Identify which cell holds the provided text, then report its [X, Y] central coordinate. 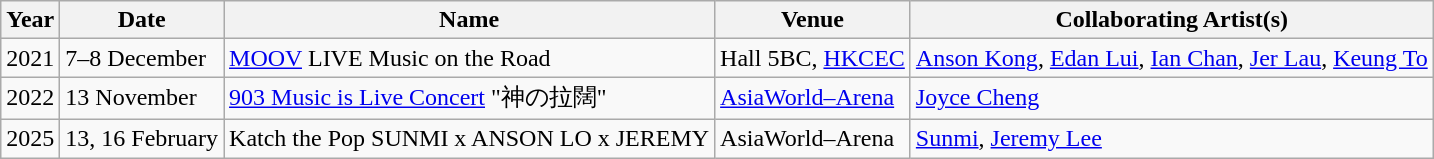
Sunmi, Jeremy Lee [1172, 138]
Date [142, 20]
2022 [30, 98]
Year [30, 20]
903 Music is Live Concert "神の拉闊" [470, 98]
Collaborating Artist(s) [1172, 20]
MOOV LIVE Music on the Road [470, 58]
Name [470, 20]
Joyce Cheng [1172, 98]
2025 [30, 138]
13 November [142, 98]
Venue [813, 20]
7–8 December [142, 58]
Hall 5BC, HKCEC [813, 58]
13, 16 February [142, 138]
Katch the Pop SUNMI x ANSON LO x JEREMY [470, 138]
2021 [30, 58]
Anson Kong, Edan Lui, Ian Chan, Jer Lau, Keung To [1172, 58]
